Identify which cell holds the provided text, then report its (X, Y) central coordinate. 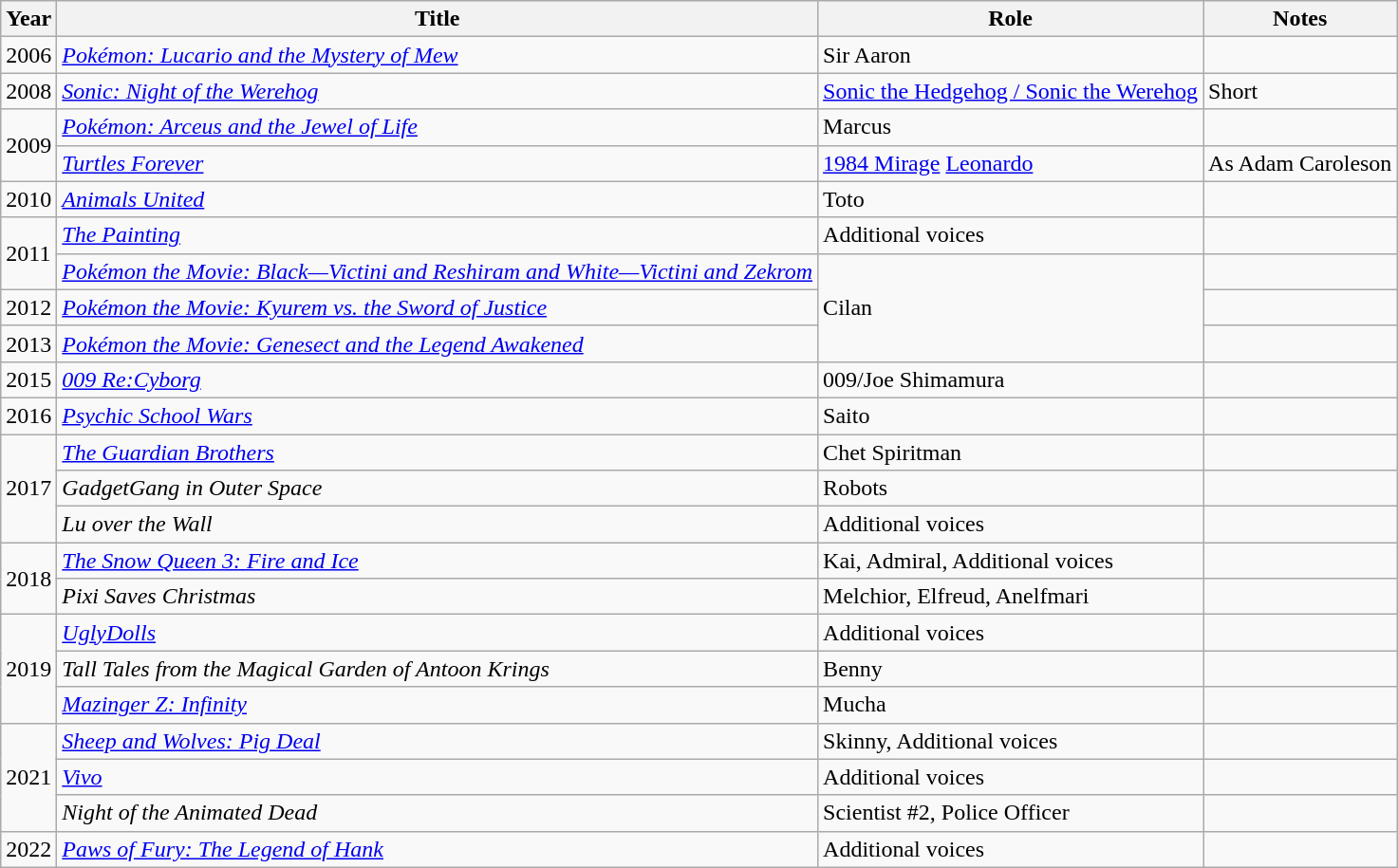
1984 Mirage Leonardo (1011, 163)
GadgetGang in Outer Space (438, 489)
Paws of Fury: The Legend of Hank (438, 849)
2013 (28, 343)
2016 (28, 416)
Pokémon the Movie: Black—Victini and Reshiram and White—Victini and Zekrom (438, 271)
009 Re:Cyborg (438, 379)
2012 (28, 307)
Cilan (1011, 307)
Pokémon the Movie: Kyurem vs. the Sword of Justice (438, 307)
Psychic School Wars (438, 416)
2011 (28, 253)
Marcus (1011, 127)
Kai, Admiral, Additional voices (1011, 561)
2006 (28, 55)
The Painting (438, 235)
Pokémon the Movie: Genesect and the Legend Awakened (438, 343)
Title (438, 19)
Pokémon: Arceus and the Jewel of Life (438, 127)
Lu over the Wall (438, 525)
Mucha (1011, 705)
Sheep and Wolves: Pig Deal (438, 741)
The Guardian Brothers (438, 452)
Sonic: Night of the Werehog (438, 91)
Saito (1011, 416)
Notes (1300, 19)
Chet Spiritman (1011, 452)
The Snow Queen 3: Fire and Ice (438, 561)
Tall Tales from the Magical Garden of Antoon Krings (438, 669)
Toto (1011, 199)
Benny (1011, 669)
Turtles Forever (438, 163)
2015 (28, 379)
Sir Aaron (1011, 55)
2018 (28, 579)
Melchior, Elfreud, Anelfmari (1011, 597)
Sonic the Hedgehog / Sonic the Werehog (1011, 91)
Mazinger Z: Infinity (438, 705)
2019 (28, 669)
Night of the Animated Dead (438, 813)
2008 (28, 91)
Role (1011, 19)
Pokémon: Lucario and the Mystery of Mew (438, 55)
2009 (28, 145)
Animals United (438, 199)
Year (28, 19)
2010 (28, 199)
009/Joe Shimamura (1011, 379)
As Adam Caroleson (1300, 163)
Scientist #2, Police Officer (1011, 813)
Robots (1011, 489)
Pixi Saves Christmas (438, 597)
Vivo (438, 777)
Short (1300, 91)
Skinny, Additional voices (1011, 741)
2017 (28, 489)
UglyDolls (438, 633)
2021 (28, 777)
2022 (28, 849)
